Search for the cell housing the specified text and yield its [x, y] center coordinate. 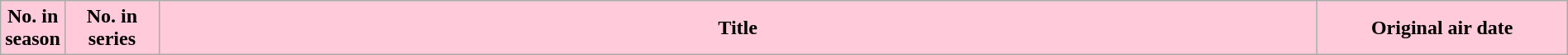
Original air date [1442, 28]
No. inseries [112, 28]
No. inseason [33, 28]
Title [738, 28]
